Extract the (X, Y) coordinate from the center of the cell holding the provided text.  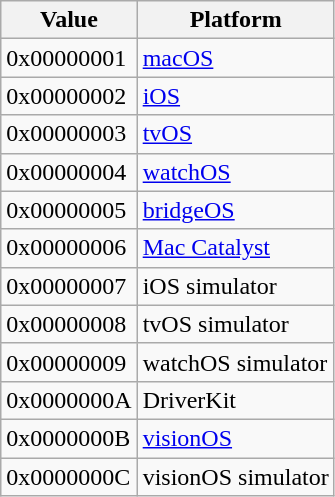
tvOS simulator (236, 324)
Platform (236, 20)
visionOS simulator (236, 477)
0x0000000C (69, 477)
0x00000002 (69, 96)
tvOS (236, 134)
iOS (236, 96)
0x00000006 (69, 248)
iOS simulator (236, 286)
DriverKit (236, 400)
0x00000009 (69, 362)
0x00000007 (69, 286)
watchOS simulator (236, 362)
0x00000003 (69, 134)
0x00000004 (69, 172)
0x00000001 (69, 58)
Value (69, 20)
watchOS (236, 172)
0x0000000A (69, 400)
macOS (236, 58)
Mac Catalyst (236, 248)
0x0000000B (69, 438)
visionOS (236, 438)
0x00000005 (69, 210)
0x00000008 (69, 324)
bridgeOS (236, 210)
